Extract the [X, Y] coordinate from the center of the cell holding the provided text.  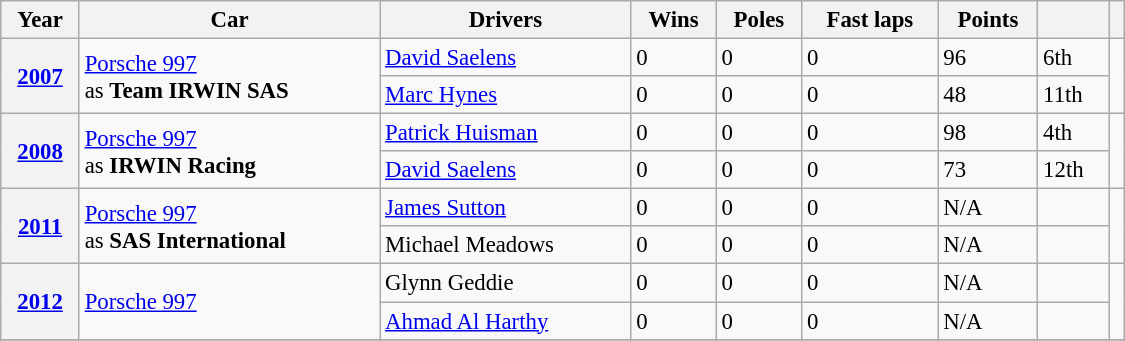
Patrick Huisman [506, 133]
48 [988, 95]
98 [988, 133]
Porsche 997as IRWIN Racing [229, 152]
Porsche 997 [229, 302]
11th [1074, 95]
Drivers [506, 20]
2011 [40, 226]
96 [988, 58]
Car [229, 20]
Fast laps [870, 20]
Wins [674, 20]
Poles [759, 20]
Porsche 997as SAS International [229, 226]
4th [1074, 133]
2012 [40, 302]
Points [988, 20]
2007 [40, 76]
73 [988, 170]
2008 [40, 152]
Glynn Geddie [506, 283]
Year [40, 20]
James Sutton [506, 208]
6th [1074, 58]
12th [1074, 170]
Porsche 997as Team IRWIN SAS [229, 76]
Michael Meadows [506, 245]
Ahmad Al Harthy [506, 321]
Marc Hynes [506, 95]
